Provide the [X, Y] coordinate of the cell's center where the given text is located.  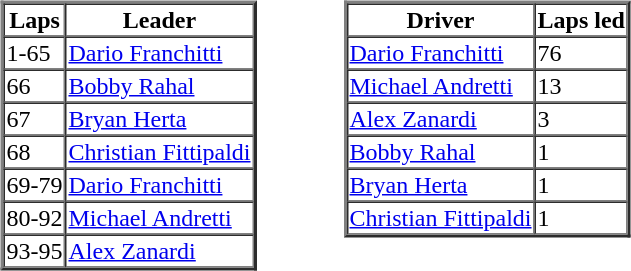
Leader [159, 20]
13 [582, 86]
67 [35, 118]
Laps [35, 20]
68 [35, 152]
66 [35, 86]
Driver [441, 20]
3 [582, 118]
Laps led [582, 20]
80-92 [35, 218]
93-95 [35, 250]
76 [582, 52]
1-65 [35, 52]
69-79 [35, 184]
